Scan for the cell matching the given text and deliver its (x, y) coordinate at center. 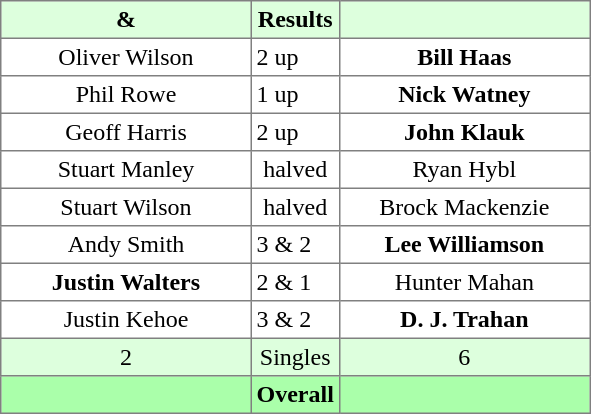
Justin Kehoe (126, 320)
Singles (295, 357)
Ryan Hybl (464, 170)
Stuart Manley (126, 170)
Results (295, 20)
1 up (295, 95)
Oliver Wilson (126, 57)
Andy Smith (126, 245)
Bill Haas (464, 57)
& (126, 20)
Phil Rowe (126, 95)
D. J. Trahan (464, 320)
Justin Walters (126, 282)
Overall (295, 395)
Lee Williamson (464, 245)
John Klauk (464, 132)
2 (126, 357)
2 & 1 (295, 282)
Stuart Wilson (126, 207)
Nick Watney (464, 95)
6 (464, 357)
Brock Mackenzie (464, 207)
Geoff Harris (126, 132)
Hunter Mahan (464, 282)
